Output the [x, y] coordinate of the center of the cell containing the given text.  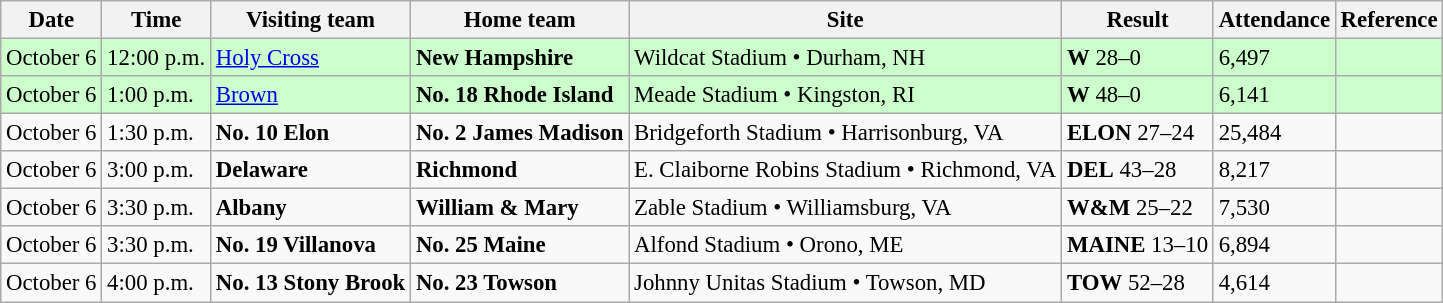
DEL 43–28 [1138, 170]
Zable Stadium • Williamsburg, VA [846, 208]
E. Claiborne Robins Stadium • Richmond, VA [846, 170]
Site [846, 20]
Reference [1389, 20]
MAINE 13–10 [1138, 245]
Result [1138, 20]
Date [52, 20]
25,484 [1274, 133]
No. 13 Stony Brook [311, 283]
No. 25 Maine [520, 245]
Time [156, 20]
6,894 [1274, 245]
No. 23 Towson [520, 283]
Meade Stadium • Kingston, RI [846, 95]
No. 19 Villanova [311, 245]
Attendance [1274, 20]
New Hampshire [520, 58]
12:00 p.m. [156, 58]
6,497 [1274, 58]
Holy Cross [311, 58]
ELON 27–24 [1138, 133]
No. 18 Rhode Island [520, 95]
1:00 p.m. [156, 95]
Home team [520, 20]
Johnny Unitas Stadium • Towson, MD [846, 283]
W&M 25–22 [1138, 208]
8,217 [1274, 170]
1:30 p.m. [156, 133]
3:00 p.m. [156, 170]
Albany [311, 208]
W 48–0 [1138, 95]
Wildcat Stadium • Durham, NH [846, 58]
4,614 [1274, 283]
7,530 [1274, 208]
Delaware [311, 170]
William & Mary [520, 208]
4:00 p.m. [156, 283]
TOW 52–28 [1138, 283]
6,141 [1274, 95]
No. 2 James Madison [520, 133]
Bridgeforth Stadium • Harrisonburg, VA [846, 133]
Visiting team [311, 20]
Alfond Stadium • Orono, ME [846, 245]
W 28–0 [1138, 58]
Brown [311, 95]
No. 10 Elon [311, 133]
Richmond [520, 170]
